Capture the cell that displays the provided text and extract its [X, Y] central coordinate. 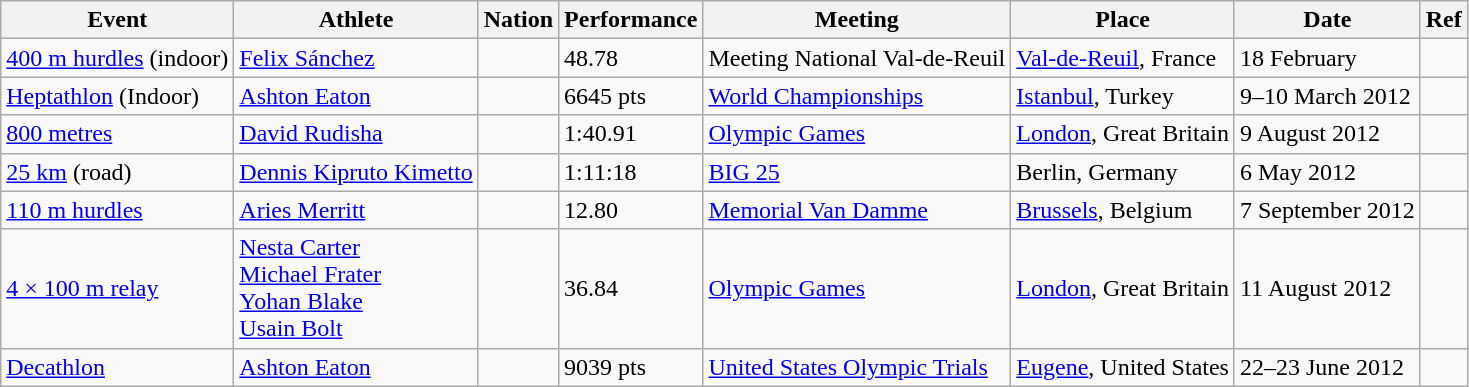
Val-de-Reuil, France [1123, 58]
David Rudisha [356, 134]
9 August 2012 [1327, 134]
Place [1123, 20]
36.84 [631, 288]
9039 pts [631, 367]
Nesta CarterMichael FraterYohan BlakeUsain Bolt [356, 288]
United States Olympic Trials [857, 367]
110 m hurdles [118, 210]
Ref [1444, 20]
Istanbul, Turkey [1123, 96]
Aries Merritt [356, 210]
11 August 2012 [1327, 288]
Brussels, Belgium [1123, 210]
1:40.91 [631, 134]
1:11:18 [631, 172]
6645 pts [631, 96]
6 May 2012 [1327, 172]
9–10 March 2012 [1327, 96]
22–23 June 2012 [1327, 367]
Meeting National Val-de-Reuil [857, 58]
800 metres [118, 134]
Memorial Van Damme [857, 210]
BIG 25 [857, 172]
4 × 100 m relay [118, 288]
25 km (road) [118, 172]
Dennis Kipruto Kimetto [356, 172]
12.80 [631, 210]
400 m hurdles (indoor) [118, 58]
Berlin, Germany [1123, 172]
Athlete [356, 20]
Eugene, United States [1123, 367]
Meeting [857, 20]
Performance [631, 20]
48.78 [631, 58]
Heptathlon (Indoor) [118, 96]
7 September 2012 [1327, 210]
Felix Sánchez [356, 58]
Decathlon [118, 367]
Date [1327, 20]
World Championships [857, 96]
18 February [1327, 58]
Event [118, 20]
Nation [518, 20]
